Search for the cell housing the specified text and yield its [x, y] center coordinate. 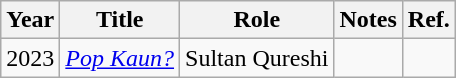
Title [120, 20]
Role [257, 20]
Pop Kaun? [120, 58]
Sultan Qureshi [257, 58]
Notes [368, 20]
2023 [30, 58]
Year [30, 20]
Ref. [428, 20]
